Scan for the cell matching the given text and deliver its (X, Y) coordinate at center. 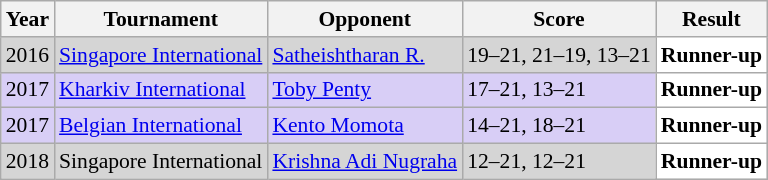
12–21, 12–21 (559, 162)
17–21, 13–21 (559, 90)
Kharkiv International (160, 90)
Satheishtharan R. (364, 55)
2016 (28, 55)
Tournament (160, 19)
19–21, 21–19, 13–21 (559, 55)
Year (28, 19)
Opponent (364, 19)
Score (559, 19)
Belgian International (160, 126)
2018 (28, 162)
Toby Penty (364, 90)
Krishna Adi Nugraha (364, 162)
Result (712, 19)
Kento Momota (364, 126)
14–21, 18–21 (559, 126)
